Return (X, Y) of the center of cell containing provided text 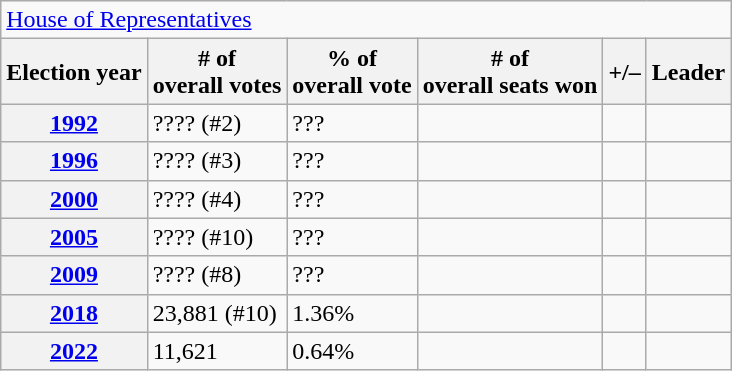
1992 (74, 123)
2005 (74, 237)
% ofoverall vote (352, 72)
11,621 (217, 351)
+/– (624, 72)
2022 (74, 351)
???? (#10) (217, 237)
House of Representatives (366, 20)
???? (#4) (217, 199)
23,881 (#10) (217, 313)
1.36% (352, 313)
???? (#3) (217, 161)
???? (#8) (217, 275)
2018 (74, 313)
Leader (688, 72)
1996 (74, 161)
Election year (74, 72)
???? (#2) (217, 123)
# ofoverall seats won (510, 72)
# ofoverall votes (217, 72)
2009 (74, 275)
2000 (74, 199)
0.64% (352, 351)
